Provide the [x, y] coordinate of the cell's center where the given text is located.  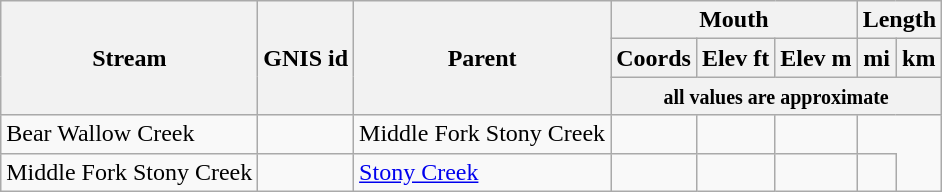
Stony Creek [482, 172]
Bear Wallow Creek [130, 134]
GNIS id [306, 58]
Length [899, 20]
Elev m [816, 58]
km [919, 58]
Parent [482, 58]
Mouth [734, 20]
mi [876, 58]
Coords [654, 58]
all values are approximate [776, 96]
Elev ft [735, 58]
Stream [130, 58]
